Find where the given text appears and provide that cell's center as [X, Y] coordinate. 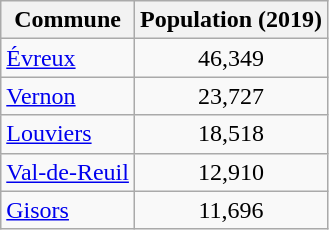
Vernon [68, 96]
Val-de-Reuil [68, 172]
Louviers [68, 134]
12,910 [230, 172]
Évreux [68, 58]
46,349 [230, 58]
18,518 [230, 134]
11,696 [230, 210]
Population (2019) [230, 20]
23,727 [230, 96]
Gisors [68, 210]
Commune [68, 20]
